For the text-containing cell, return its midpoint in (X, Y) coordinate format. 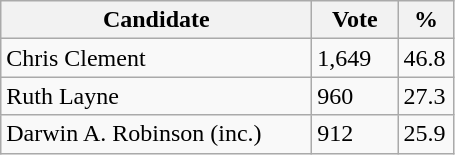
Ruth Layne (156, 96)
% (426, 20)
46.8 (426, 58)
Chris Clement (156, 58)
Candidate (156, 20)
1,649 (355, 58)
27.3 (426, 96)
25.9 (426, 134)
960 (355, 96)
Vote (355, 20)
912 (355, 134)
Darwin A. Robinson (inc.) (156, 134)
